Determine the (x, y) coordinate at the center of the cell enclosing the given text.  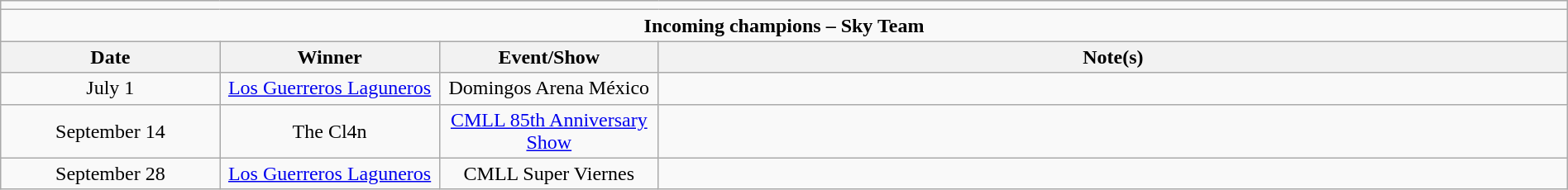
The Cl4n (329, 131)
Domingos Arena México (549, 88)
CMLL 85th Anniversary Show (549, 131)
September 14 (111, 131)
September 28 (111, 173)
Note(s) (1113, 57)
Event/Show (549, 57)
Date (111, 57)
Incoming champions – Sky Team (784, 26)
CMLL Super Viernes (549, 173)
July 1 (111, 88)
Winner (329, 57)
